Return the (X, Y) coordinate for the center point of the cell that contains the specified text.  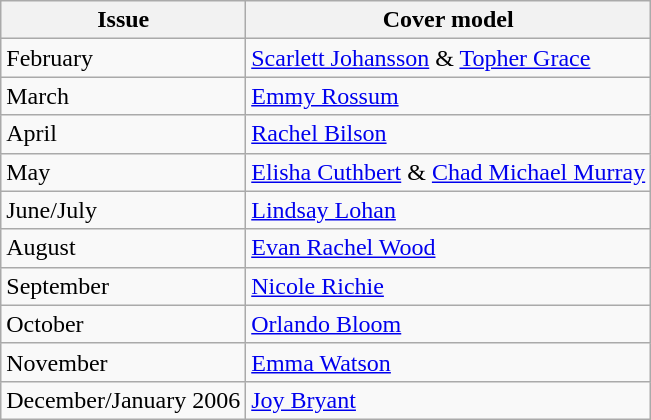
February (124, 58)
Lindsay Lohan (448, 210)
Emmy Rossum (448, 96)
October (124, 324)
Orlando Bloom (448, 324)
Joy Bryant (448, 400)
May (124, 172)
December/January 2006 (124, 400)
Issue (124, 20)
November (124, 362)
June/July (124, 210)
Scarlett Johansson & Topher Grace (448, 58)
Elisha Cuthbert & Chad Michael Murray (448, 172)
Evan Rachel Wood (448, 248)
Nicole Richie (448, 286)
August (124, 248)
March (124, 96)
Emma Watson (448, 362)
April (124, 134)
Rachel Bilson (448, 134)
September (124, 286)
Cover model (448, 20)
